Locate the cell with the specified text and output its [X, Y] center coordinate. 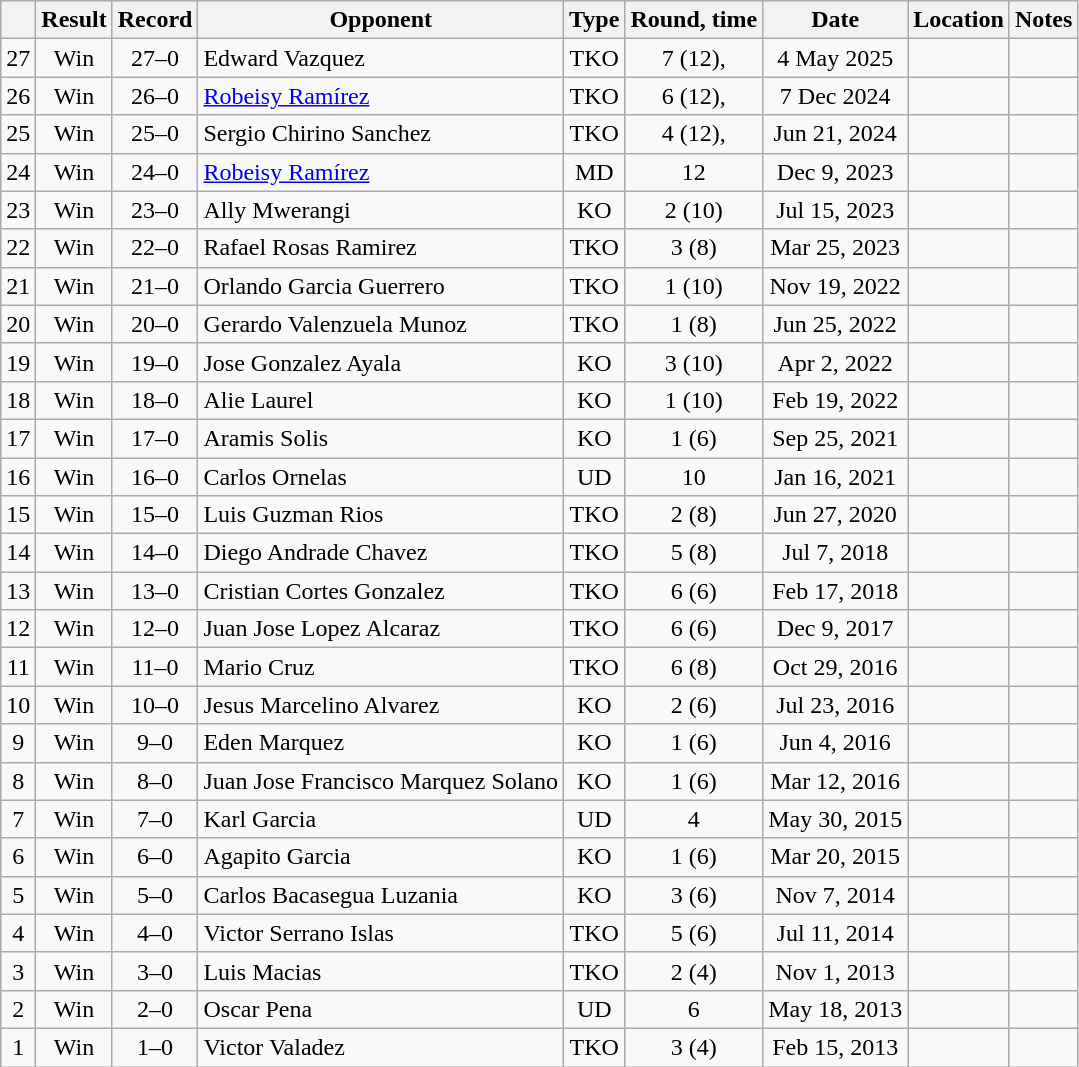
27–0 [155, 58]
6–0 [155, 857]
Jun 21, 2024 [836, 134]
4–0 [155, 933]
Aramis Solis [381, 438]
Carlos Ornelas [381, 477]
25 [18, 134]
5 (6) [694, 933]
13 [18, 591]
20 [18, 324]
Ally Mwerangi [381, 210]
5–0 [155, 895]
2 (4) [694, 971]
Mar 25, 2023 [836, 248]
15 [18, 515]
Victor Valadez [381, 1047]
1–0 [155, 1047]
21 [18, 286]
Jul 7, 2018 [836, 553]
5 (8) [694, 553]
22 [18, 248]
Carlos Bacasegua Luzania [381, 895]
4 (12), [694, 134]
Feb 17, 2018 [836, 591]
21–0 [155, 286]
Mar 20, 2015 [836, 857]
11 [18, 667]
Jun 25, 2022 [836, 324]
12–0 [155, 629]
22–0 [155, 248]
9–0 [155, 743]
Edward Vazquez [381, 58]
2 (6) [694, 705]
1 [18, 1047]
2 (10) [694, 210]
Date [836, 20]
26–0 [155, 96]
16–0 [155, 477]
4 May 2025 [836, 58]
Jan 16, 2021 [836, 477]
3 (10) [694, 362]
Eden Marquez [381, 743]
Juan Jose Lopez Alcaraz [381, 629]
Jun 4, 2016 [836, 743]
Agapito Garcia [381, 857]
8–0 [155, 781]
Oscar Pena [381, 1009]
Jul 15, 2023 [836, 210]
25–0 [155, 134]
Opponent [381, 20]
5 [18, 895]
18–0 [155, 400]
23 [18, 210]
7–0 [155, 819]
14 [18, 553]
2 [18, 1009]
Type [594, 20]
18 [18, 400]
Mario Cruz [381, 667]
2 (8) [694, 515]
24–0 [155, 172]
7 [18, 819]
17 [18, 438]
3 (8) [694, 248]
Notes [1043, 20]
Location [959, 20]
Nov 7, 2014 [836, 895]
Record [155, 20]
24 [18, 172]
Nov 19, 2022 [836, 286]
Juan Jose Francisco Marquez Solano [381, 781]
6 (8) [694, 667]
19 [18, 362]
13–0 [155, 591]
Jul 23, 2016 [836, 705]
17–0 [155, 438]
Jose Gonzalez Ayala [381, 362]
Result [74, 20]
Round, time [694, 20]
Gerardo Valenzuela Munoz [381, 324]
3 (6) [694, 895]
7 (12), [694, 58]
Jul 11, 2014 [836, 933]
Victor Serrano Islas [381, 933]
6 (12), [694, 96]
10–0 [155, 705]
Orlando Garcia Guerrero [381, 286]
2–0 [155, 1009]
Rafael Rosas Ramirez [381, 248]
Luis Macias [381, 971]
27 [18, 58]
Luis Guzman Rios [381, 515]
3–0 [155, 971]
Feb 19, 2022 [836, 400]
26 [18, 96]
Nov 1, 2013 [836, 971]
May 30, 2015 [836, 819]
Feb 15, 2013 [836, 1047]
23–0 [155, 210]
15–0 [155, 515]
Karl Garcia [381, 819]
19–0 [155, 362]
7 Dec 2024 [836, 96]
8 [18, 781]
Sergio Chirino Sanchez [381, 134]
Dec 9, 2017 [836, 629]
11–0 [155, 667]
Mar 12, 2016 [836, 781]
9 [18, 743]
14–0 [155, 553]
Dec 9, 2023 [836, 172]
16 [18, 477]
3 [18, 971]
May 18, 2013 [836, 1009]
Apr 2, 2022 [836, 362]
Cristian Cortes Gonzalez [381, 591]
Sep 25, 2021 [836, 438]
3 (4) [694, 1047]
Alie Laurel [381, 400]
Jesus Marcelino Alvarez [381, 705]
20–0 [155, 324]
Oct 29, 2016 [836, 667]
Jun 27, 2020 [836, 515]
MD [594, 172]
Diego Andrade Chavez [381, 553]
1 (8) [694, 324]
